Find where the given text appears and provide that cell's center as [x, y] coordinate. 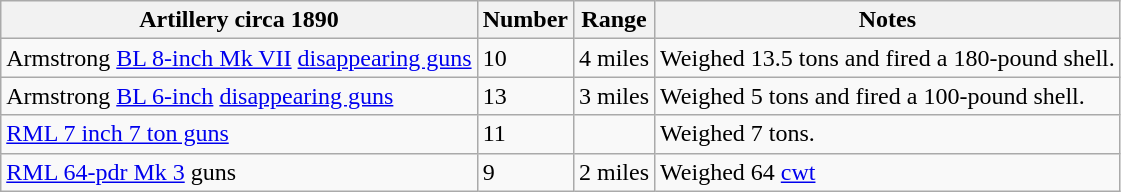
4 miles [614, 58]
RML 64-pdr Mk 3 guns [239, 172]
Number [525, 20]
Artillery circa 1890 [239, 20]
11 [525, 134]
2 miles [614, 172]
Notes [888, 20]
9 [525, 172]
Weighed 5 tons and fired a 100-pound shell. [888, 96]
13 [525, 96]
Armstrong BL 6-inch disappearing guns [239, 96]
Armstrong BL 8-inch Mk VII disappearing guns [239, 58]
RML 7 inch 7 ton guns [239, 134]
Weighed 64 cwt [888, 172]
Weighed 7 tons. [888, 134]
10 [525, 58]
3 miles [614, 96]
Range [614, 20]
Weighed 13.5 tons and fired a 180-pound shell. [888, 58]
